Identify which cell holds the provided text, then report its (x, y) central coordinate. 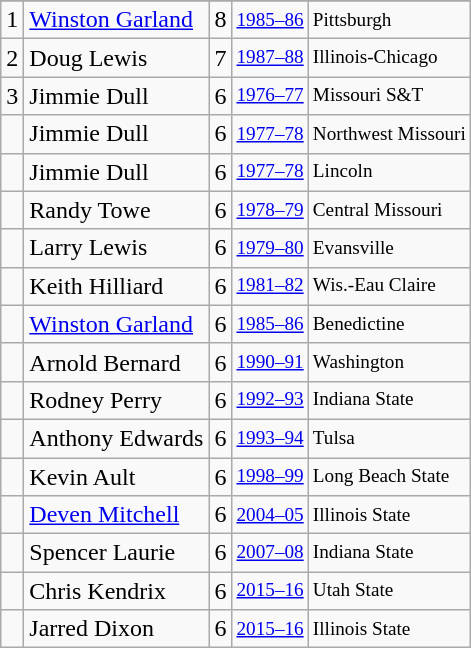
1992–93 (270, 400)
1 (12, 20)
8 (220, 20)
Rodney Perry (116, 400)
1993–94 (270, 438)
Spencer Laurie (116, 553)
Benedictine (389, 324)
Utah State (389, 591)
Northwest Missouri (389, 134)
Tulsa (389, 438)
Missouri S&T (389, 96)
Pittsburgh (389, 20)
1978–79 (270, 210)
2 (12, 58)
1998–99 (270, 477)
Randy Towe (116, 210)
1976–77 (270, 96)
1987–88 (270, 58)
1979–80 (270, 248)
1990–91 (270, 362)
3 (12, 96)
Long Beach State (389, 477)
Keith Hilliard (116, 286)
Larry Lewis (116, 248)
Arnold Bernard (116, 362)
Evansville (389, 248)
Deven Mitchell (116, 515)
Washington (389, 362)
Jarred Dixon (116, 629)
1981–82 (270, 286)
Chris Kendrix (116, 591)
2004–05 (270, 515)
Wis.-Eau Claire (389, 286)
Illinois-Chicago (389, 58)
Lincoln (389, 172)
Doug Lewis (116, 58)
Kevin Ault (116, 477)
Anthony Edwards (116, 438)
2007–08 (270, 553)
Central Missouri (389, 210)
7 (220, 58)
